Output the (X, Y) coordinate of the center of the cell containing the given text.  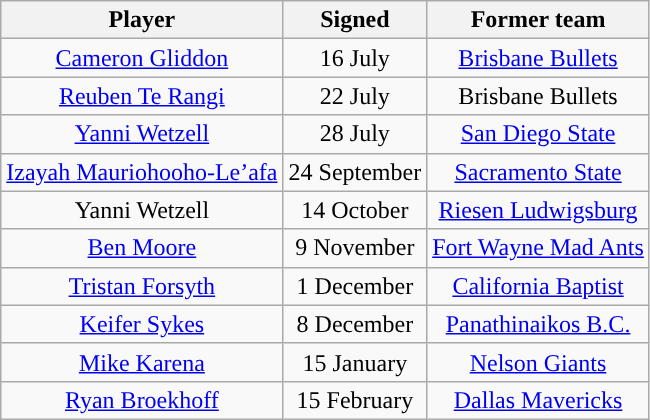
8 December (355, 324)
1 December (355, 286)
San Diego State (538, 134)
Izayah Mauriohooho-Le’afa (142, 172)
Keifer Sykes (142, 324)
Panathinaikos B.C. (538, 324)
Nelson Giants (538, 362)
Ryan Broekhoff (142, 400)
Riesen Ludwigsburg (538, 210)
Mike Karena (142, 362)
California Baptist (538, 286)
Former team (538, 20)
Tristan Forsyth (142, 286)
22 July (355, 96)
Fort Wayne Mad Ants (538, 248)
15 January (355, 362)
Signed (355, 20)
Player (142, 20)
Sacramento State (538, 172)
16 July (355, 58)
14 October (355, 210)
Ben Moore (142, 248)
Dallas Mavericks (538, 400)
15 February (355, 400)
24 September (355, 172)
28 July (355, 134)
9 November (355, 248)
Reuben Te Rangi (142, 96)
Cameron Gliddon (142, 58)
